Identify which cell holds the provided text, then report its [X, Y] central coordinate. 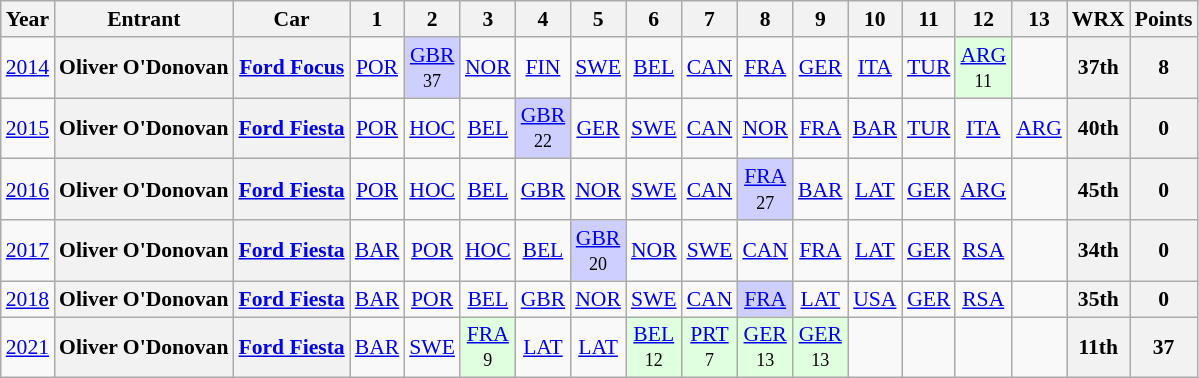
2015 [28, 128]
4 [544, 19]
3 [488, 19]
6 [654, 19]
5 [598, 19]
37 [1164, 348]
1 [378, 19]
Car [291, 19]
2016 [28, 190]
35th [1098, 299]
ARG11 [983, 68]
45th [1098, 190]
GBR20 [598, 250]
USA [876, 299]
PRT7 [710, 348]
Points [1164, 19]
11 [928, 19]
2014 [28, 68]
GBR22 [544, 128]
11th [1098, 348]
40th [1098, 128]
BEL12 [654, 348]
Entrant [144, 19]
FRA9 [488, 348]
13 [1039, 19]
GBR37 [432, 68]
9 [820, 19]
FRA27 [765, 190]
FIN [544, 68]
12 [983, 19]
WRX [1098, 19]
2017 [28, 250]
37th [1098, 68]
34th [1098, 250]
Year [28, 19]
2018 [28, 299]
2 [432, 19]
2021 [28, 348]
Ford Focus [291, 68]
10 [876, 19]
7 [710, 19]
